Pinpoint the cell where the given text exists, returning its [X, Y] midpoint coordinate. 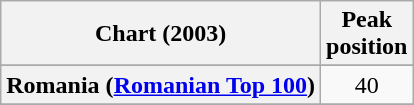
Romania (Romanian Top 100) [161, 85]
Peakposition [367, 34]
40 [367, 85]
Chart (2003) [161, 34]
